Output the (X, Y) coordinate of the center of the cell containing the given text.  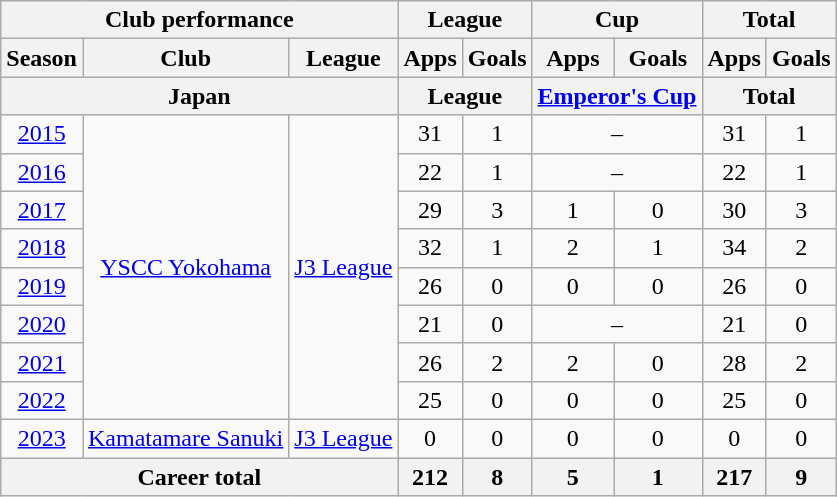
2021 (42, 362)
32 (430, 248)
2020 (42, 324)
Season (42, 58)
2023 (42, 438)
2018 (42, 248)
YSCC Yokohama (185, 267)
Japan (200, 96)
5 (573, 477)
Emperor's Cup (617, 96)
212 (430, 477)
2017 (42, 210)
28 (734, 362)
29 (430, 210)
34 (734, 248)
Club (185, 58)
30 (734, 210)
2022 (42, 400)
2019 (42, 286)
Club performance (200, 20)
Kamatamare Sanuki (185, 438)
2015 (42, 134)
8 (497, 477)
217 (734, 477)
Cup (617, 20)
9 (801, 477)
Career total (200, 477)
2016 (42, 172)
